Pinpoint the cell where the given text exists, returning its (x, y) midpoint coordinate. 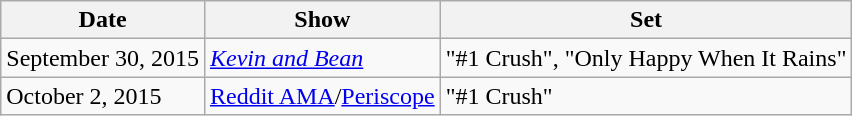
"#1 Crush" (646, 96)
Show (322, 20)
Set (646, 20)
Date (103, 20)
Reddit AMA/Periscope (322, 96)
"#1 Crush", "Only Happy When It Rains" (646, 58)
October 2, 2015 (103, 96)
September 30, 2015 (103, 58)
Kevin and Bean (322, 58)
